Find where the given text appears and provide that cell's center as [x, y] coordinate. 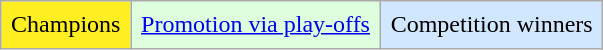
Competition winners [492, 25]
Promotion via play-offs [256, 25]
Champions [66, 25]
